Output the [x, y] coordinate of the center of the cell containing the given text.  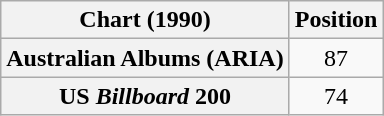
Australian Albums (ARIA) [145, 58]
74 [336, 96]
Chart (1990) [145, 20]
87 [336, 58]
Position [336, 20]
US Billboard 200 [145, 96]
